Determine the (X, Y) coordinate at the center of the cell enclosing the given text.  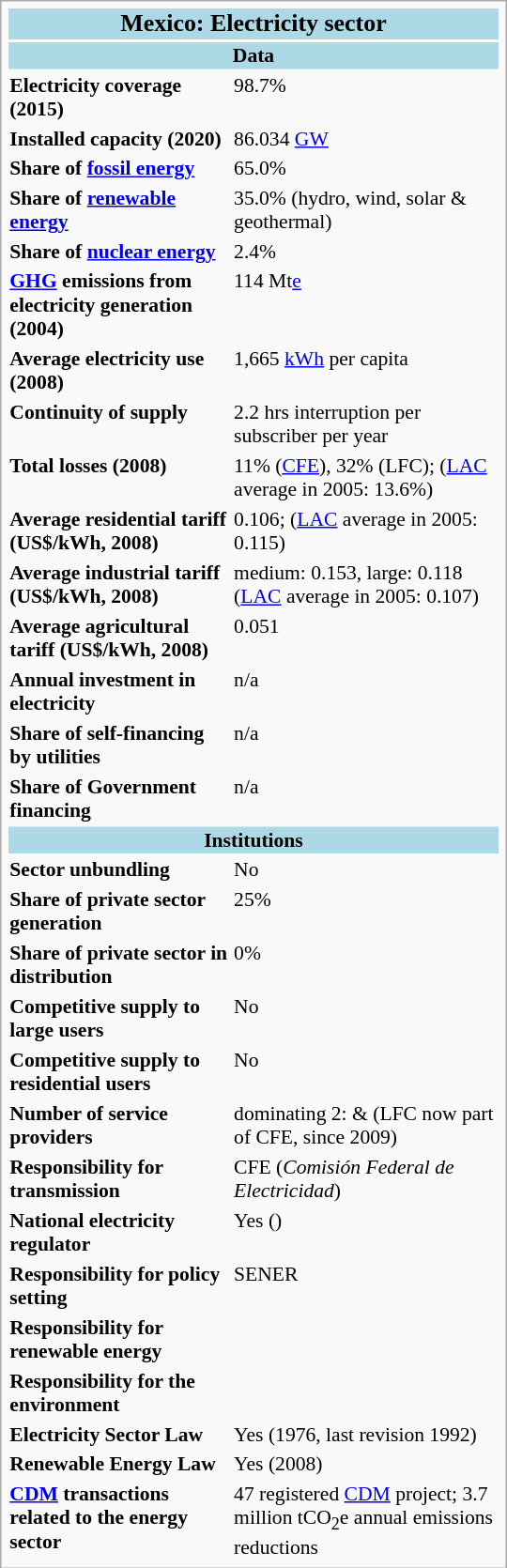
Share of private sector generation (119, 911)
Share of nuclear energy (119, 251)
0% (366, 964)
Competitive supply to residential users (119, 1071)
Total losses (2008) (119, 477)
medium: 0.153, large: 0.118 (LAC average in 2005: 0.107) (366, 584)
GHG emissions from electricity generation (2004) (119, 305)
Yes (1976, last revision 1992) (366, 1434)
Yes () (366, 1232)
Annual investment in electricity (119, 691)
Share of renewable energy (119, 209)
35.0% (hydro, wind, solar & geothermal) (366, 209)
11% (CFE), 32% (LFC); (LAC average in 2005: 13.6%) (366, 477)
114 Mte (366, 305)
Renewable Energy Law (119, 1464)
1,665 kWh per capita (366, 370)
Share of self-financing by utilities (119, 745)
Data (253, 55)
2.4% (366, 251)
Average residential tariff (US$/kWh, 2008) (119, 530)
Electricity coverage (2015) (119, 97)
Responsibility for the environment (119, 1392)
Share of fossil energy (119, 168)
National electricity regulator (119, 1232)
Institutions (253, 839)
0.051 (366, 638)
Continuity of supply (119, 423)
98.7% (366, 97)
65.0% (366, 168)
Share of Government financing (119, 798)
86.034 GW (366, 138)
Mexico: Electricity sector (253, 24)
Competitive supply to large users (119, 1018)
CDM transactions related to the energy sector (119, 1519)
Average agricultural tariff (US$/kWh, 2008) (119, 638)
dominating 2: & (LFC now part of CFE, since 2009) (366, 1125)
0.106; (LAC average in 2005: 0.115) (366, 530)
Installed capacity (2020) (119, 138)
Average electricity use (2008) (119, 370)
CFE (Comisión Federal de Electricidad) (366, 1178)
47 registered CDM project; 3.7 million tCO2e annual emissions reductions (366, 1519)
Responsibility for renewable energy (119, 1339)
Yes (2008) (366, 1464)
Sector unbundling (119, 869)
Share of private sector in distribution (119, 964)
SENER (366, 1285)
Responsibility for transmission (119, 1178)
Responsibility for policy setting (119, 1285)
Number of service providers (119, 1125)
Electricity Sector Law (119, 1434)
2.2 hrs interruption per subscriber per year (366, 423)
25% (366, 911)
Average industrial tariff (US$/kWh, 2008) (119, 584)
